Identify which cell holds the provided text, then report its [x, y] central coordinate. 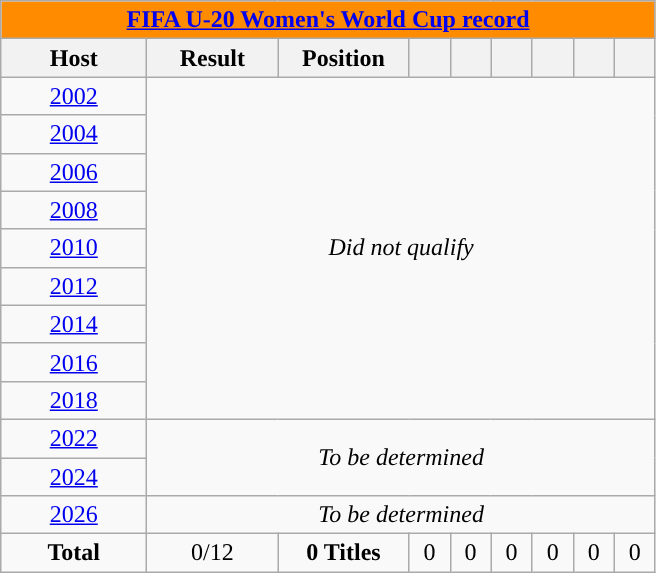
2014 [74, 324]
2004 [74, 134]
2006 [74, 172]
2022 [74, 438]
Host [74, 58]
0/12 [212, 553]
Did not qualify [401, 248]
2008 [74, 210]
2026 [74, 515]
Result [212, 58]
Position [344, 58]
Total [74, 553]
2018 [74, 400]
2002 [74, 96]
2024 [74, 477]
2016 [74, 362]
FIFA U-20 Women's World Cup record [328, 20]
0 Titles [344, 553]
2010 [74, 248]
2012 [74, 286]
